Pinpoint the cell where the given text exists, returning its [x, y] midpoint coordinate. 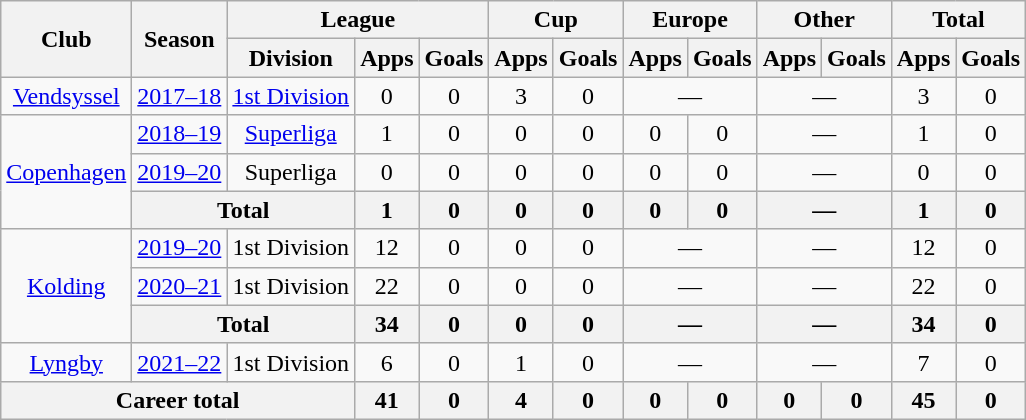
Division [291, 58]
6 [387, 362]
4 [521, 400]
2021–22 [180, 362]
Vendsyssel [66, 96]
League [358, 20]
7 [923, 362]
Copenhagen [66, 172]
Other [824, 20]
Europe [690, 20]
Career total [178, 400]
Club [66, 39]
2020–21 [180, 286]
2018–19 [180, 134]
41 [387, 400]
Cup [556, 20]
45 [923, 400]
Season [180, 39]
2017–18 [180, 96]
Lyngby [66, 362]
Kolding [66, 286]
